Locate the cell with the specified text and output its (X, Y) center coordinate. 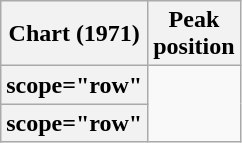
Peakposition (194, 34)
Chart (1971) (74, 34)
